Return the [x, y] coordinate for the center point of the cell that contains the specified text.  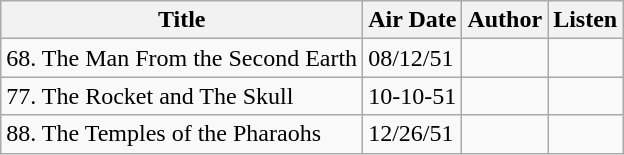
Author [505, 20]
68. The Man From the Second Earth [182, 58]
08/12/51 [412, 58]
88. The Temples of the Pharaohs [182, 134]
Listen [586, 20]
Title [182, 20]
77. The Rocket and The Skull [182, 96]
Air Date [412, 20]
10-10-51 [412, 96]
12/26/51 [412, 134]
